Identify which cell holds the provided text, then report its [X, Y] central coordinate. 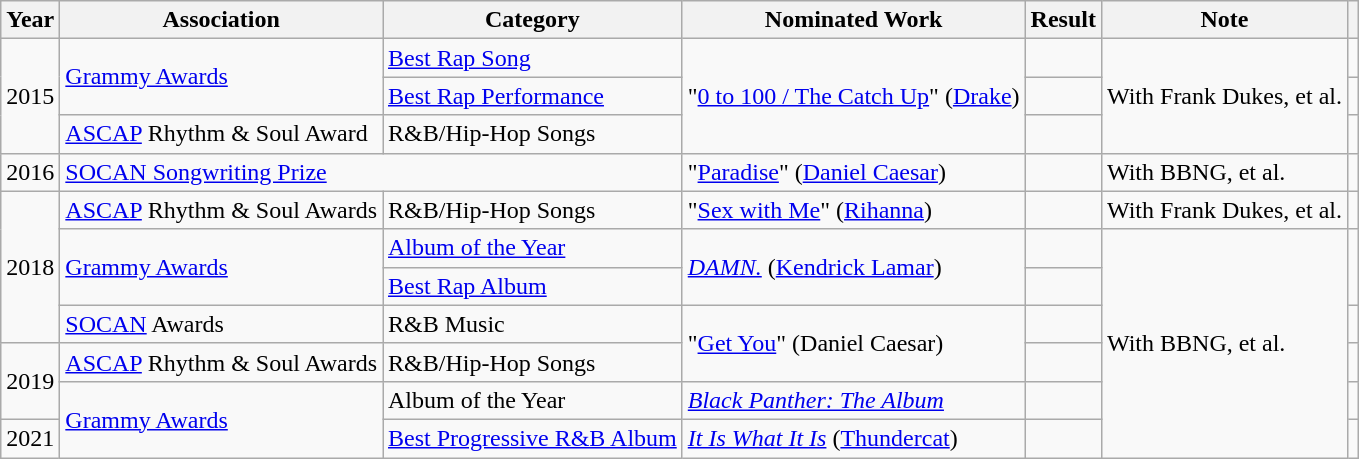
"Sex with Me" (Rihanna) [854, 210]
ASCAP Rhythm & Soul Award [222, 134]
Category [532, 20]
"0 to 100 / The Catch Up" (Drake) [854, 96]
Best Progressive R&B Album [532, 438]
SOCAN Awards [222, 324]
Year [30, 20]
It Is What It Is (Thundercat) [854, 438]
Result [1063, 20]
R&B Music [532, 324]
Association [222, 20]
Best Rap Performance [532, 96]
"Paradise" (Daniel Caesar) [854, 172]
SOCAN Songwriting Prize [371, 172]
Nominated Work [854, 20]
2016 [30, 172]
2018 [30, 267]
2019 [30, 381]
Best Rap Album [532, 286]
"Get You" (Daniel Caesar) [854, 343]
Black Panther: The Album [854, 400]
DAMN. (Kendrick Lamar) [854, 267]
2015 [30, 96]
Best Rap Song [532, 58]
Note [1224, 20]
2021 [30, 438]
